Provide the (x, y) coordinate of the cell's center where the given text is located.  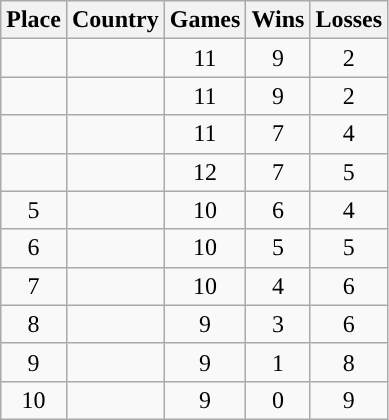
12 (205, 172)
3 (278, 324)
Losses (349, 20)
Place (34, 20)
Wins (278, 20)
1 (278, 362)
0 (278, 400)
Games (205, 20)
Country (115, 20)
